From the cell containing the given text, extract its center point as (x, y) coordinate. 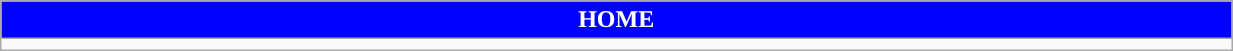
HOME (616, 20)
